Locate the cell with the specified text and output its [x, y] center coordinate. 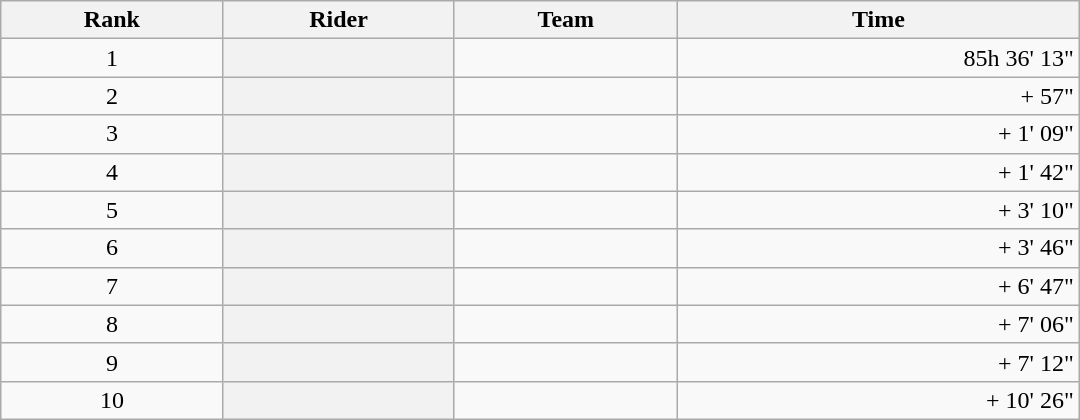
+ 1' 42" [879, 172]
85h 36' 13" [879, 58]
Time [879, 20]
8 [112, 324]
7 [112, 286]
+ 57" [879, 96]
3 [112, 134]
Rider [338, 20]
+ 3' 10" [879, 210]
+ 6' 47" [879, 286]
10 [112, 400]
Rank [112, 20]
4 [112, 172]
1 [112, 58]
9 [112, 362]
+ 7' 12" [879, 362]
+ 1' 09" [879, 134]
+ 7' 06" [879, 324]
2 [112, 96]
5 [112, 210]
Team [566, 20]
+ 10' 26" [879, 400]
+ 3' 46" [879, 248]
6 [112, 248]
